Provide the (x, y) coordinate of the cell's center where the given text is located.  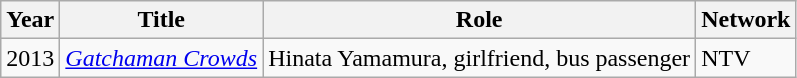
Network (746, 20)
Year (30, 20)
Gatchaman Crowds (162, 58)
Role (480, 20)
Hinata Yamamura, girlfriend, bus passenger (480, 58)
Title (162, 20)
NTV (746, 58)
2013 (30, 58)
